Find where the given text appears and provide that cell's center as [x, y] coordinate. 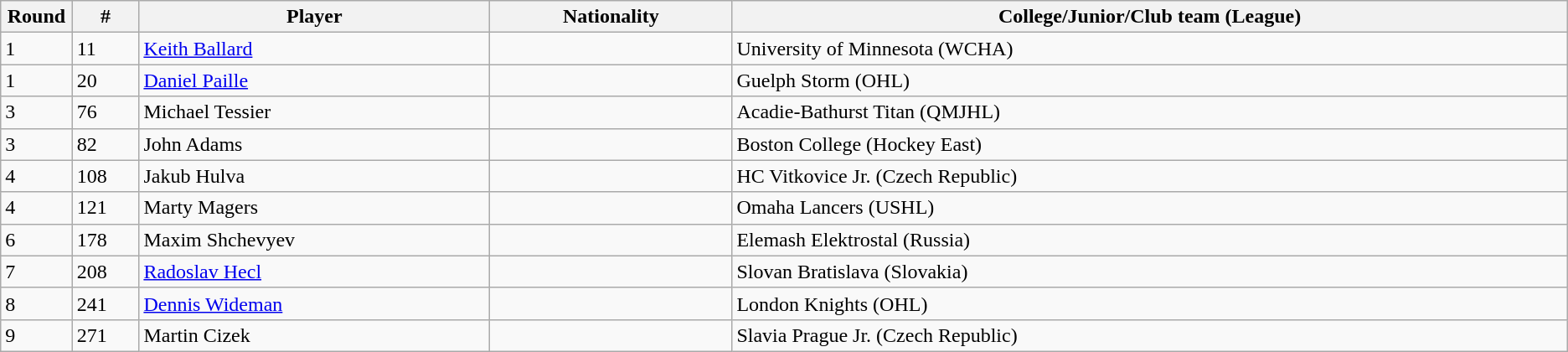
Slavia Prague Jr. (Czech Republic) [1149, 335]
Nationality [611, 17]
241 [106, 303]
Maxim Shchevyev [315, 240]
Player [315, 17]
76 [106, 112]
Daniel Paille [315, 80]
208 [106, 272]
Omaha Lancers (USHL) [1149, 208]
Guelph Storm (OHL) [1149, 80]
6 [37, 240]
20 [106, 80]
82 [106, 144]
271 [106, 335]
Elemash Elektrostal (Russia) [1149, 240]
7 [37, 272]
Marty Magers [315, 208]
178 [106, 240]
University of Minnesota (WCHA) [1149, 49]
11 [106, 49]
Jakub Hulva [315, 176]
Dennis Wideman [315, 303]
9 [37, 335]
Michael Tessier [315, 112]
Acadie-Bathurst Titan (QMJHL) [1149, 112]
Keith Ballard [315, 49]
8 [37, 303]
Boston College (Hockey East) [1149, 144]
Round [37, 17]
Martin Cizek [315, 335]
108 [106, 176]
College/Junior/Club team (League) [1149, 17]
# [106, 17]
121 [106, 208]
Slovan Bratislava (Slovakia) [1149, 272]
London Knights (OHL) [1149, 303]
John Adams [315, 144]
HC Vitkovice Jr. (Czech Republic) [1149, 176]
Radoslav Hecl [315, 272]
